Scan for the cell matching the given text and deliver its (X, Y) coordinate at center. 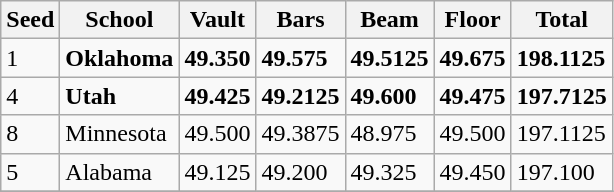
49.125 (218, 172)
Minnesota (120, 134)
197.100 (562, 172)
49.5125 (390, 58)
4 (30, 96)
School (120, 20)
Total (562, 20)
49.450 (472, 172)
49.200 (300, 172)
Alabama (120, 172)
48.975 (390, 134)
49.350 (218, 58)
5 (30, 172)
Vault (218, 20)
8 (30, 134)
197.7125 (562, 96)
49.425 (218, 96)
1 (30, 58)
49.600 (390, 96)
Seed (30, 20)
Bars (300, 20)
Utah (120, 96)
198.1125 (562, 58)
Oklahoma (120, 58)
49.2125 (300, 96)
49.575 (300, 58)
Beam (390, 20)
49.475 (472, 96)
49.3875 (300, 134)
49.325 (390, 172)
197.1125 (562, 134)
49.675 (472, 58)
Floor (472, 20)
